Locate the cell with the specified text and output its [X, Y] center coordinate. 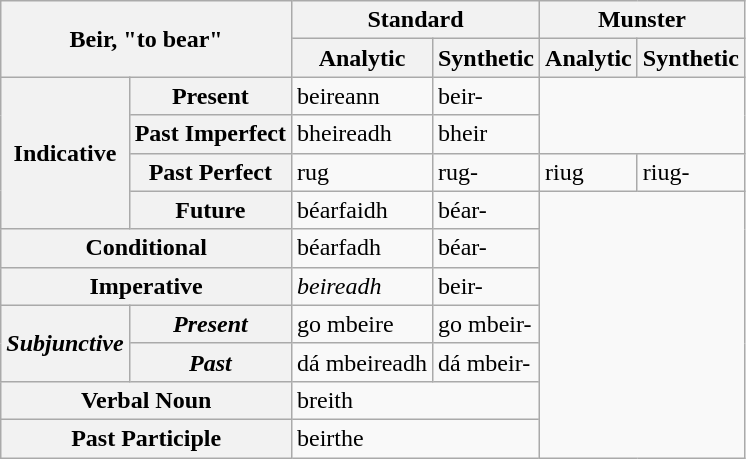
Indicative [65, 153]
Future [210, 210]
Past [210, 362]
breith [415, 400]
bheireadh [362, 134]
Verbal Noun [146, 400]
Past Perfect [210, 172]
bheir [486, 134]
rug [362, 172]
Past Imperfect [210, 134]
béarfadh [362, 248]
béarfaidh [362, 210]
Beir, "to bear" [146, 39]
Conditional [146, 248]
dá mbeireadh [362, 362]
Imperative [146, 286]
Standard [415, 20]
Past Participle [146, 438]
beireann [362, 96]
beirthe [415, 438]
go mbeir- [486, 324]
go mbeire [362, 324]
Munster [642, 20]
Subjunctive [65, 343]
beireadh [362, 286]
riug [589, 172]
dá mbeir- [486, 362]
rug- [486, 172]
riug- [690, 172]
